Provide the [X, Y] coordinate of the cell's center where the given text is located.  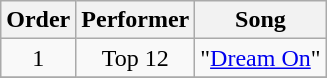
Song [260, 20]
Top 12 [136, 58]
"Dream On" [260, 58]
Performer [136, 20]
Order [38, 20]
1 [38, 58]
